Determine the (x, y) coordinate at the center of the cell enclosing the given text.  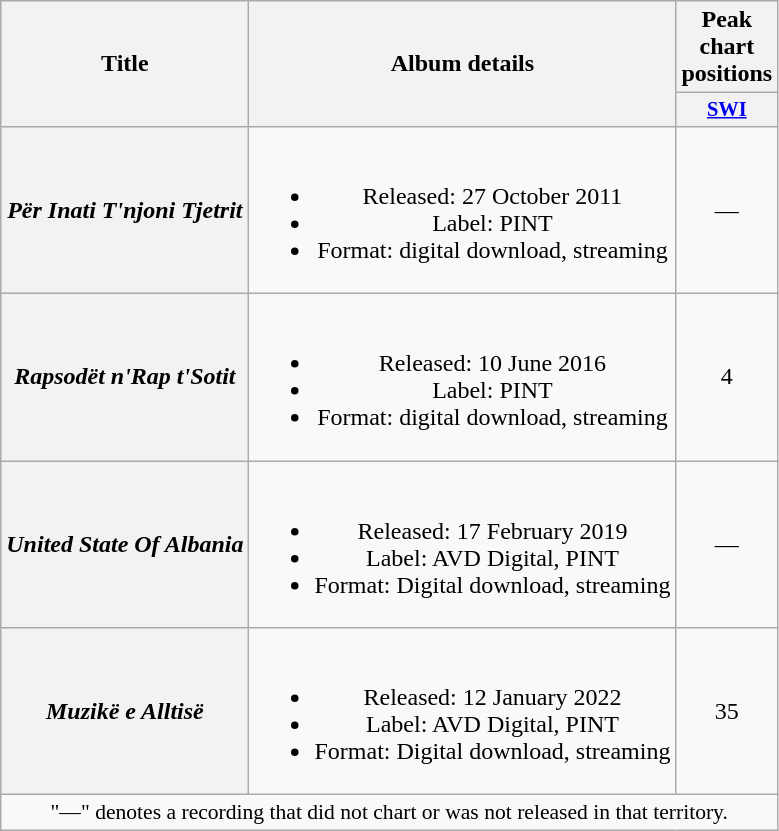
Rapsodët n'Rap t'Sotit (125, 378)
Released: 17 February 2019Label: AVD Digital, PINTFormat: Digital download, streaming (462, 544)
Muzikë e Alltisë (125, 712)
Për Inati T'njoni Tjetrit (125, 210)
Peak chart positions (727, 47)
35 (727, 712)
Released: 10 June 2016Label: PINTFormat: digital download, streaming (462, 378)
"—" denotes a recording that did not chart or was not released in that territory. (390, 813)
Album details (462, 64)
Released: 12 January 2022Label: AVD Digital, PINTFormat: Digital download, streaming (462, 712)
SWI (727, 110)
United State Of Albania (125, 544)
4 (727, 378)
Released: 27 October 2011Label: PINTFormat: digital download, streaming (462, 210)
Title (125, 64)
